Provide the (X, Y) coordinate of the cell's center where the given text is located.  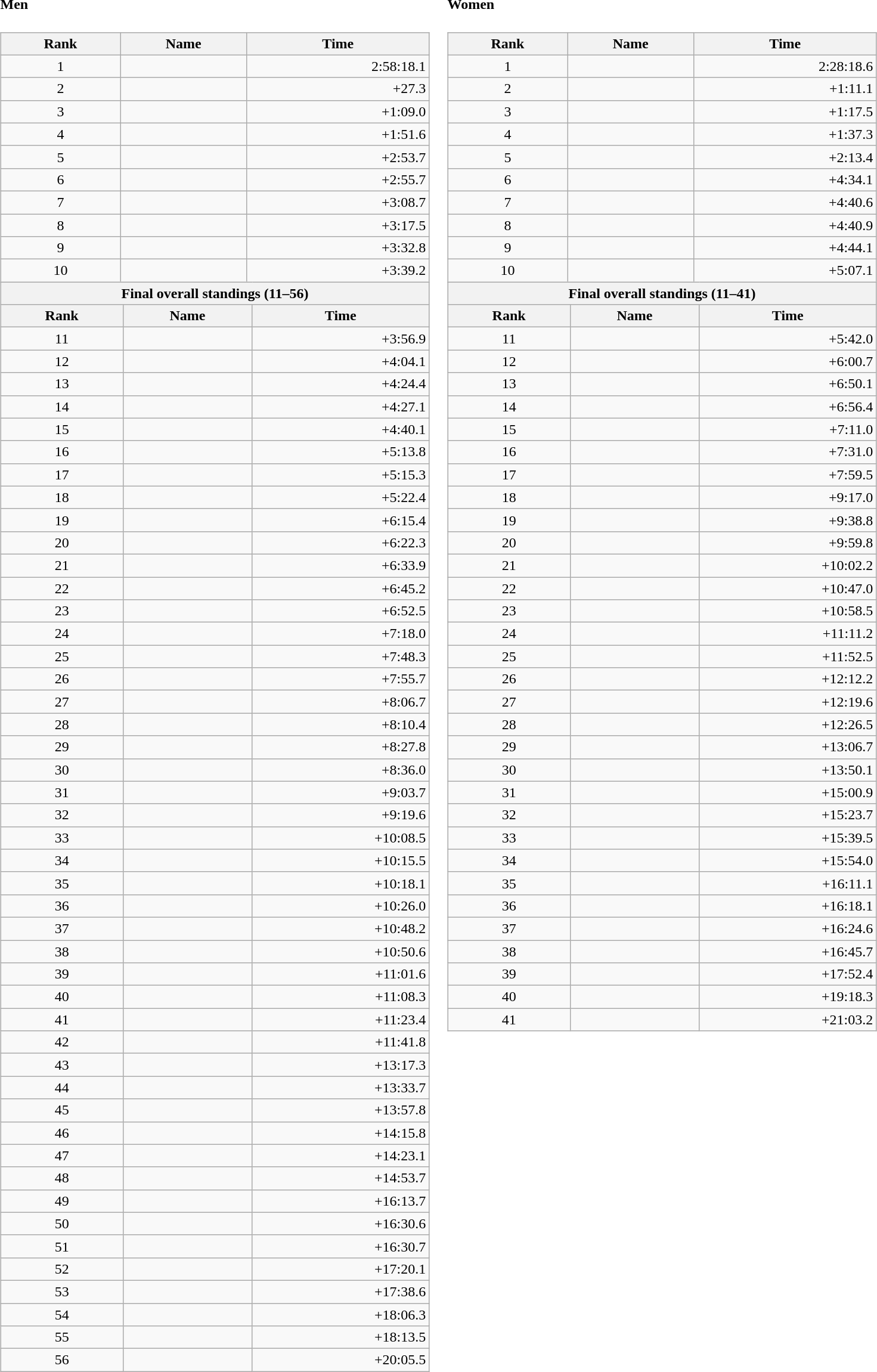
+12:12.2 (788, 679)
+11:01.6 (341, 974)
47 (62, 1156)
+16:24.6 (788, 928)
+4:44.1 (785, 248)
+4:40.1 (341, 429)
+14:23.1 (341, 1156)
+13:33.7 (341, 1088)
+9:03.7 (341, 792)
+6:52.5 (341, 611)
+6:15.4 (341, 520)
51 (62, 1246)
+11:41.8 (341, 1042)
+16:13.7 (341, 1201)
+4:40.6 (785, 202)
+10:48.2 (341, 928)
+4:24.4 (341, 384)
+7:48.3 (341, 656)
+10:15.5 (341, 860)
+4:27.1 (341, 407)
+3:32.8 (338, 248)
+9:17.0 (788, 497)
+21:03.2 (788, 1020)
+17:52.4 (788, 974)
+10:02.2 (788, 565)
+20:05.5 (341, 1360)
+1:17.5 (785, 112)
+4:04.1 (341, 361)
+14:53.7 (341, 1178)
+4:34.1 (785, 179)
+11:52.5 (788, 656)
+6:00.7 (788, 361)
+10:08.5 (341, 838)
+1:51.6 (338, 134)
53 (62, 1292)
+17:20.1 (341, 1269)
48 (62, 1178)
+15:54.0 (788, 860)
+7:59.5 (788, 475)
+9:38.8 (788, 520)
Final overall standings (11–56) (215, 293)
+9:59.8 (788, 543)
+16:11.1 (788, 883)
+27.3 (338, 89)
+6:33.9 (341, 565)
+16:18.1 (788, 906)
44 (62, 1088)
+8:36.0 (341, 770)
+16:30.7 (341, 1246)
+5:42.0 (788, 339)
56 (62, 1360)
50 (62, 1224)
+7:18.0 (341, 634)
+3:17.5 (338, 225)
+10:58.5 (788, 611)
+8:06.7 (341, 702)
+4:40.9 (785, 225)
+19:18.3 (788, 997)
+10:50.6 (341, 952)
+7:11.0 (788, 429)
+3:08.7 (338, 202)
+10:26.0 (341, 906)
43 (62, 1065)
+7:31.0 (788, 452)
+1:11.1 (785, 89)
+14:15.8 (341, 1133)
+5:22.4 (341, 497)
52 (62, 1269)
+5:15.3 (341, 475)
+12:19.6 (788, 702)
+6:22.3 (341, 543)
+17:38.6 (341, 1292)
+10:18.1 (341, 883)
+11:08.3 (341, 997)
+18:06.3 (341, 1315)
+2:13.4 (785, 157)
55 (62, 1337)
+1:09.0 (338, 112)
+13:50.1 (788, 770)
2:28:18.6 (785, 66)
46 (62, 1133)
+5:13.8 (341, 452)
+12:26.5 (788, 724)
+5:07.1 (785, 271)
45 (62, 1110)
2:58:18.1 (338, 66)
+13:06.7 (788, 747)
+15:00.9 (788, 792)
+8:10.4 (341, 724)
+18:13.5 (341, 1337)
+11:11.2 (788, 634)
+13:57.8 (341, 1110)
+6:50.1 (788, 384)
+3:56.9 (341, 339)
Final overall standings (11–41) (662, 293)
+8:27.8 (341, 747)
+7:55.7 (341, 679)
+2:53.7 (338, 157)
42 (62, 1042)
54 (62, 1315)
+2:55.7 (338, 179)
+15:23.7 (788, 815)
+1:37.3 (785, 134)
+9:19.6 (341, 815)
+15:39.5 (788, 838)
+10:47.0 (788, 589)
+6:45.2 (341, 589)
+16:30.6 (341, 1224)
+11:23.4 (341, 1020)
+6:56.4 (788, 407)
+13:17.3 (341, 1065)
49 (62, 1201)
+16:45.7 (788, 952)
+3:39.2 (338, 271)
